Provide the (x, y) coordinate of the cell's center where the given text is located.  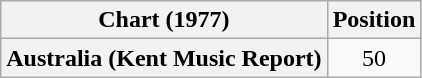
Position (374, 20)
Chart (1977) (164, 20)
50 (374, 58)
Australia (Kent Music Report) (164, 58)
